Return the (x, y) coordinate for the center point of the cell that contains the specified text.  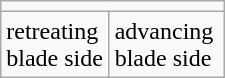
advancing blade side (166, 44)
retreating blade side (55, 44)
